Return the [X, Y] coordinate for the center point of the cell that contains the specified text.  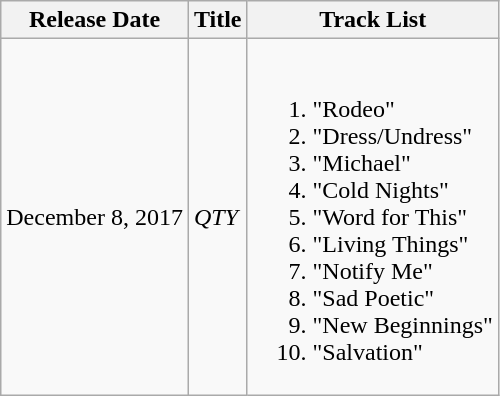
Release Date [95, 20]
Track List [372, 20]
Title [218, 20]
"Rodeo""Dress/Undress""Michael""Cold Nights""Word for This""Living Things""Notify Me""Sad Poetic""New Beginnings""Salvation" [372, 217]
QTY [218, 217]
December 8, 2017 [95, 217]
